Pinpoint the cell where the given text exists, returning its (x, y) midpoint coordinate. 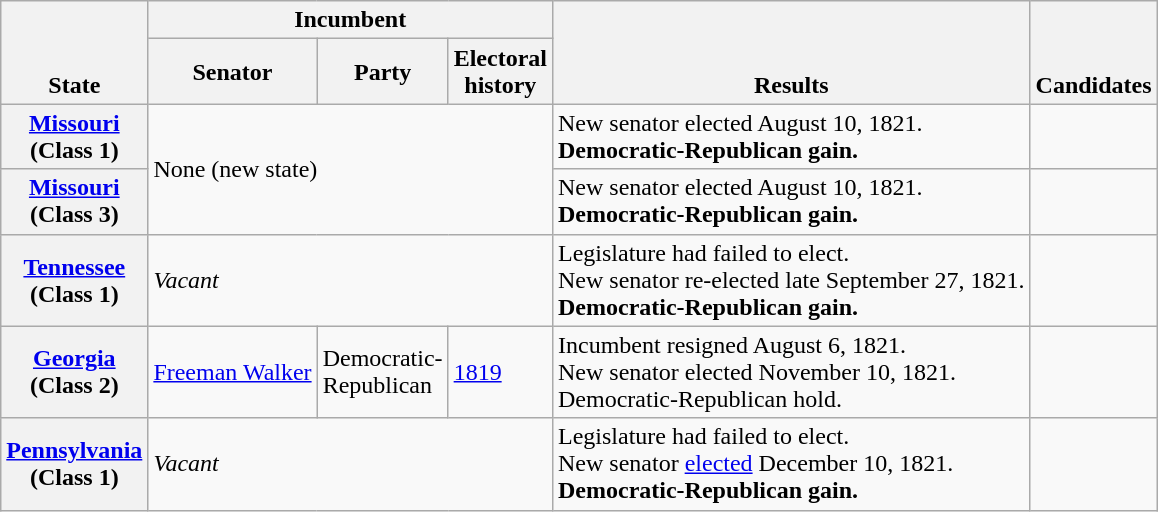
Legislature had failed to elect.New senator re-elected late September 27, 1821.Democratic-Republican gain. (791, 280)
Legislature had failed to elect.New senator elected December 10, 1821.Democratic-Republican gain. (791, 464)
Incumbent (350, 20)
Tennessee(Class 1) (74, 280)
Candidates (1094, 52)
Georgia(Class 2) (74, 372)
Democratic-Republican (382, 372)
Party (382, 72)
Senator (232, 72)
1819 (500, 372)
Incumbent resigned August 6, 1821.New senator elected November 10, 1821.Democratic-Republican hold. (791, 372)
Pennsylvania(Class 1) (74, 464)
Missouri(Class 3) (74, 202)
Freeman Walker (232, 372)
Results (791, 52)
State (74, 52)
Missouri(Class 1) (74, 136)
None (new state) (350, 169)
Electoralhistory (500, 72)
